Find where the given text appears and provide that cell's center as (x, y) coordinate. 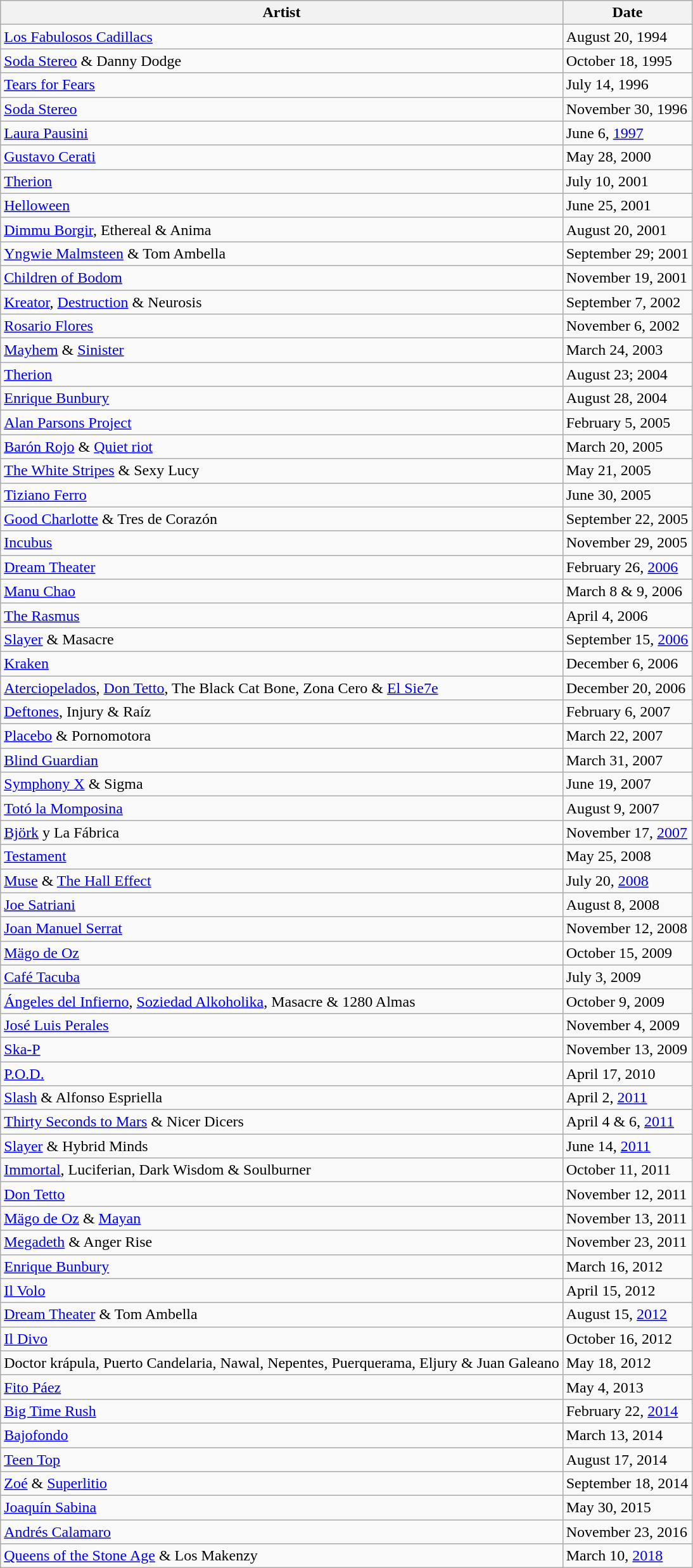
Bajofondo (281, 1435)
October 15, 2009 (627, 953)
October 11, 2011 (627, 1170)
October 18, 1995 (627, 61)
Date (627, 13)
July 10, 2001 (627, 181)
Joan Manuel Serrat (281, 929)
Manu Chao (281, 591)
March 16, 2012 (627, 1266)
November 4, 2009 (627, 1025)
August 17, 2014 (627, 1459)
Immortal, Luciferian, Dark Wisdom & Soulburner (281, 1170)
November 13, 2009 (627, 1049)
November 30, 1996 (627, 109)
August 23; 2004 (627, 374)
May 28, 2000 (627, 157)
Testament (281, 857)
April 17, 2010 (627, 1074)
May 21, 2005 (627, 471)
November 12, 2008 (627, 929)
José Luis Perales (281, 1025)
Megadeth & Anger Rise (281, 1242)
Doctor krápula, Puerto Candelaria, Nawal, Nepentes, Puerquerama, Eljury & Juan Galeano (281, 1363)
Soda Stereo & Danny Dodge (281, 61)
July 14, 1996 (627, 85)
Good Charlotte & Tres de Corazón (281, 519)
November 19, 2001 (627, 277)
Rosario Flores (281, 326)
May 30, 2015 (627, 1508)
September 22, 2005 (627, 519)
Los Fabulosos Cadillacs (281, 37)
June 19, 2007 (627, 784)
Big Time Rush (281, 1411)
Fito Páez (281, 1387)
Soda Stereo (281, 109)
Slayer & Hybrid Minds (281, 1146)
February 5, 2005 (627, 423)
September 7, 2002 (627, 302)
Incubus (281, 543)
October 9, 2009 (627, 1001)
March 24, 2003 (627, 350)
Mayhem & Sinister (281, 350)
Mägo de Oz (281, 953)
May 18, 2012 (627, 1363)
Zoé & Superlitio (281, 1484)
Children of Bodom (281, 277)
Dream Theater & Tom Ambella (281, 1315)
July 3, 2009 (627, 977)
Thirty Seconds to Mars & Nicer Dicers (281, 1122)
November 12, 2011 (627, 1194)
November 17, 2007 (627, 832)
Slash & Alfonso Espriella (281, 1098)
November 13, 2011 (627, 1218)
February 26, 2006 (627, 567)
Slayer & Masacre (281, 639)
December 6, 2006 (627, 663)
The White Stripes & Sexy Lucy (281, 471)
November 23, 2011 (627, 1242)
October 16, 2012 (627, 1339)
Ska-P (281, 1049)
May 25, 2008 (627, 857)
Totó la Momposina (281, 808)
Queens of the Stone Age & Los Makenzy (281, 1556)
April 4 & 6, 2011 (627, 1122)
September 15, 2006 (627, 639)
Tears for Fears (281, 85)
Artist (281, 13)
Tiziano Ferro (281, 495)
November 23, 2016 (627, 1532)
August 20, 2001 (627, 229)
Deftones, Injury & Raíz (281, 712)
Aterciopelados, Don Tetto, The Black Cat Bone, Zona Cero & El Sie7e (281, 687)
Andrés Calamaro (281, 1532)
Café Tacuba (281, 977)
The Rasmus (281, 615)
August 9, 2007 (627, 808)
Don Tetto (281, 1194)
May 4, 2013 (627, 1387)
February 22, 2014 (627, 1411)
April 15, 2012 (627, 1291)
Symphony X & Sigma (281, 784)
March 10, 2018 (627, 1556)
Barón Rojo & Quiet riot (281, 447)
June 25, 2001 (627, 205)
Kreator, Destruction & Neurosis (281, 302)
April 4, 2006 (627, 615)
March 20, 2005 (627, 447)
Blind Guardian (281, 760)
Alan Parsons Project (281, 423)
Placebo & Pornomotora (281, 736)
Mägo de Oz & Mayan (281, 1218)
November 6, 2002 (627, 326)
August 28, 2004 (627, 398)
June 14, 2011 (627, 1146)
September 18, 2014 (627, 1484)
Helloween (281, 205)
Dream Theater (281, 567)
April 2, 2011 (627, 1098)
Il Volo (281, 1291)
March 13, 2014 (627, 1435)
Teen Top (281, 1459)
Ángeles del Infierno, Soziedad Alkoholika, Masacre & 1280 Almas (281, 1001)
Dimmu Borgir, Ethereal & Anima (281, 229)
July 20, 2008 (627, 881)
August 20, 1994 (627, 37)
Joe Satriani (281, 905)
March 31, 2007 (627, 760)
March 22, 2007 (627, 736)
Il Divo (281, 1339)
Yngwie Malmsteen & Tom Ambella (281, 253)
August 8, 2008 (627, 905)
Muse & The Hall Effect (281, 881)
August 15, 2012 (627, 1315)
February 6, 2007 (627, 712)
Kraken (281, 663)
June 6, 1997 (627, 133)
Björk y La Fábrica (281, 832)
June 30, 2005 (627, 495)
P.O.D. (281, 1074)
Gustavo Cerati (281, 157)
September 29; 2001 (627, 253)
December 20, 2006 (627, 687)
Laura Pausini (281, 133)
Joaquín Sabina (281, 1508)
March 8 & 9, 2006 (627, 591)
November 29, 2005 (627, 543)
